Provide the (x, y) coordinate of the cell's center where the given text is located.  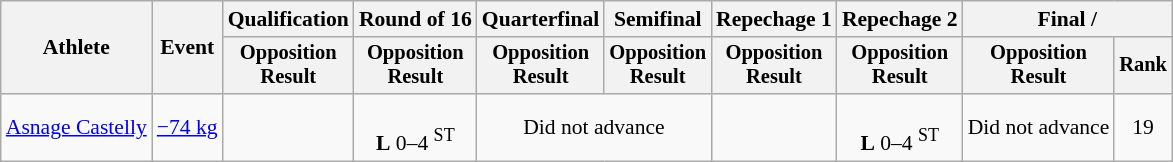
Semifinal (658, 19)
Event (188, 48)
Rank (1143, 66)
Round of 16 (416, 19)
Athlete (76, 48)
Final / (1068, 19)
Asnage Castelly (76, 128)
Quarterfinal (541, 19)
19 (1143, 128)
Qualification (288, 19)
Repechage 2 (900, 19)
−74 kg (188, 128)
Repechage 1 (774, 19)
